Output the (X, Y) coordinate of the center of the cell containing the given text.  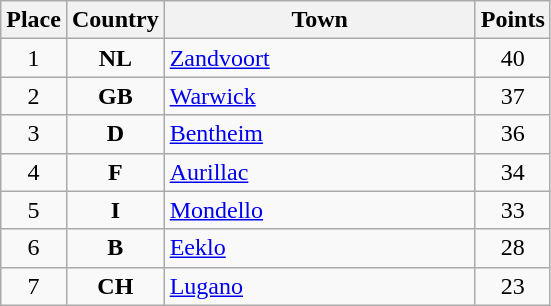
B (115, 248)
36 (512, 134)
Eeklo (320, 248)
34 (512, 172)
1 (34, 58)
33 (512, 210)
Zandvoort (320, 58)
CH (115, 286)
40 (512, 58)
5 (34, 210)
NL (115, 58)
Mondello (320, 210)
Bentheim (320, 134)
28 (512, 248)
3 (34, 134)
D (115, 134)
Warwick (320, 96)
23 (512, 286)
4 (34, 172)
Place (34, 20)
7 (34, 286)
F (115, 172)
Aurillac (320, 172)
GB (115, 96)
Lugano (320, 286)
Town (320, 20)
Points (512, 20)
2 (34, 96)
6 (34, 248)
37 (512, 96)
Country (115, 20)
I (115, 210)
